Extract the [x, y] coordinate from the center of the cell holding the provided text.  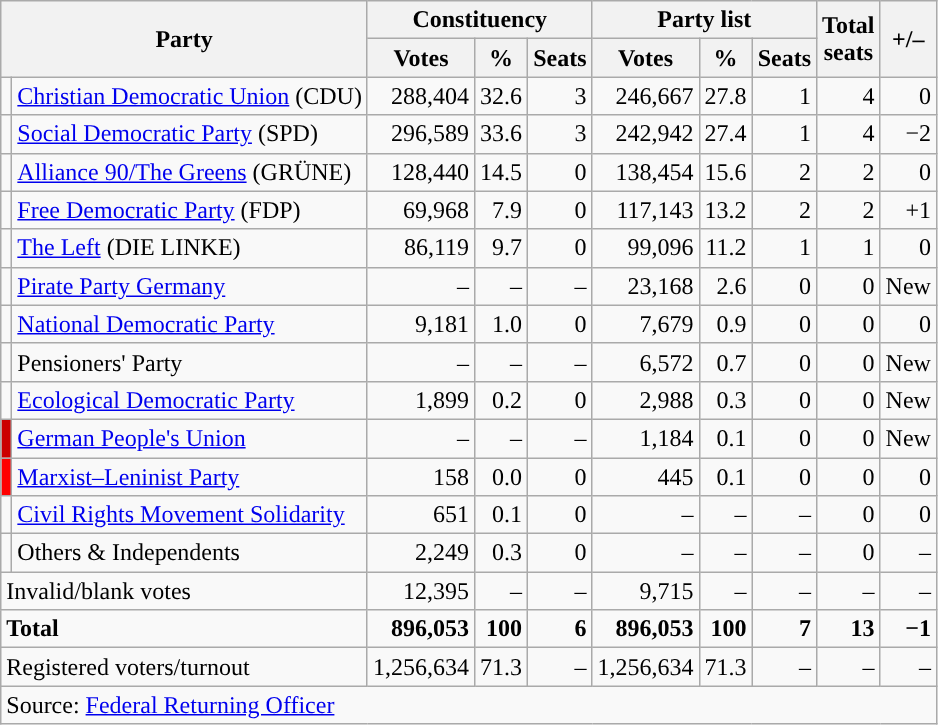
6,572 [646, 362]
National Democratic Party [190, 324]
Source: Federal Returning Officer [469, 705]
14.5 [502, 172]
86,119 [420, 248]
−2 [908, 134]
Civil Rights Movement Solidarity [190, 515]
158 [420, 477]
Constituency [480, 20]
+/– [908, 39]
33.6 [502, 134]
138,454 [646, 172]
15.6 [726, 172]
Free Democratic Party (FDP) [190, 210]
Others & Independents [190, 553]
13.2 [726, 210]
Ecological Democratic Party [190, 400]
0.7 [726, 362]
Alliance 90/The Greens (GRÜNE) [190, 172]
9.7 [502, 248]
Party [184, 39]
Social Democratic Party (SPD) [190, 134]
1,899 [420, 400]
69,968 [420, 210]
0.2 [502, 400]
0.0 [502, 477]
27.4 [726, 134]
7,679 [646, 324]
−1 [908, 629]
9,181 [420, 324]
The Left (DIE LINKE) [190, 248]
1.0 [502, 324]
99,096 [646, 248]
1,184 [646, 438]
445 [646, 477]
2,988 [646, 400]
2.6 [726, 286]
6 [560, 629]
Christian Democratic Union (CDU) [190, 96]
+1 [908, 210]
Pirate Party Germany [190, 286]
7.9 [502, 210]
242,942 [646, 134]
13 [849, 629]
246,667 [646, 96]
11.2 [726, 248]
9,715 [646, 591]
Total [184, 629]
7 [784, 629]
Registered voters/turnout [184, 667]
2,249 [420, 553]
German People's Union [190, 438]
Pensioners' Party [190, 362]
12,395 [420, 591]
651 [420, 515]
27.8 [726, 96]
32.6 [502, 96]
23,168 [646, 286]
288,404 [420, 96]
117,143 [646, 210]
Marxist–Leninist Party [190, 477]
0.9 [726, 324]
Totalseats [849, 39]
Party list [704, 20]
Invalid/blank votes [184, 591]
128,440 [420, 172]
296,589 [420, 134]
